Search for the cell housing the specified text and yield its (x, y) center coordinate. 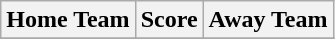
Home Team (68, 20)
Score (169, 20)
Away Team (268, 20)
